Detect which cell encompasses the target text, then output its (x, y) center coordinate. 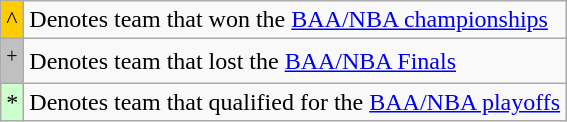
* (12, 102)
^ (12, 20)
Denotes team that won the BAA/NBA championships (295, 20)
Denotes team that lost the BAA/NBA Finals (295, 62)
+ (12, 62)
Denotes team that qualified for the BAA/NBA playoffs (295, 102)
